Find where the given text appears and provide that cell's center as (X, Y) coordinate. 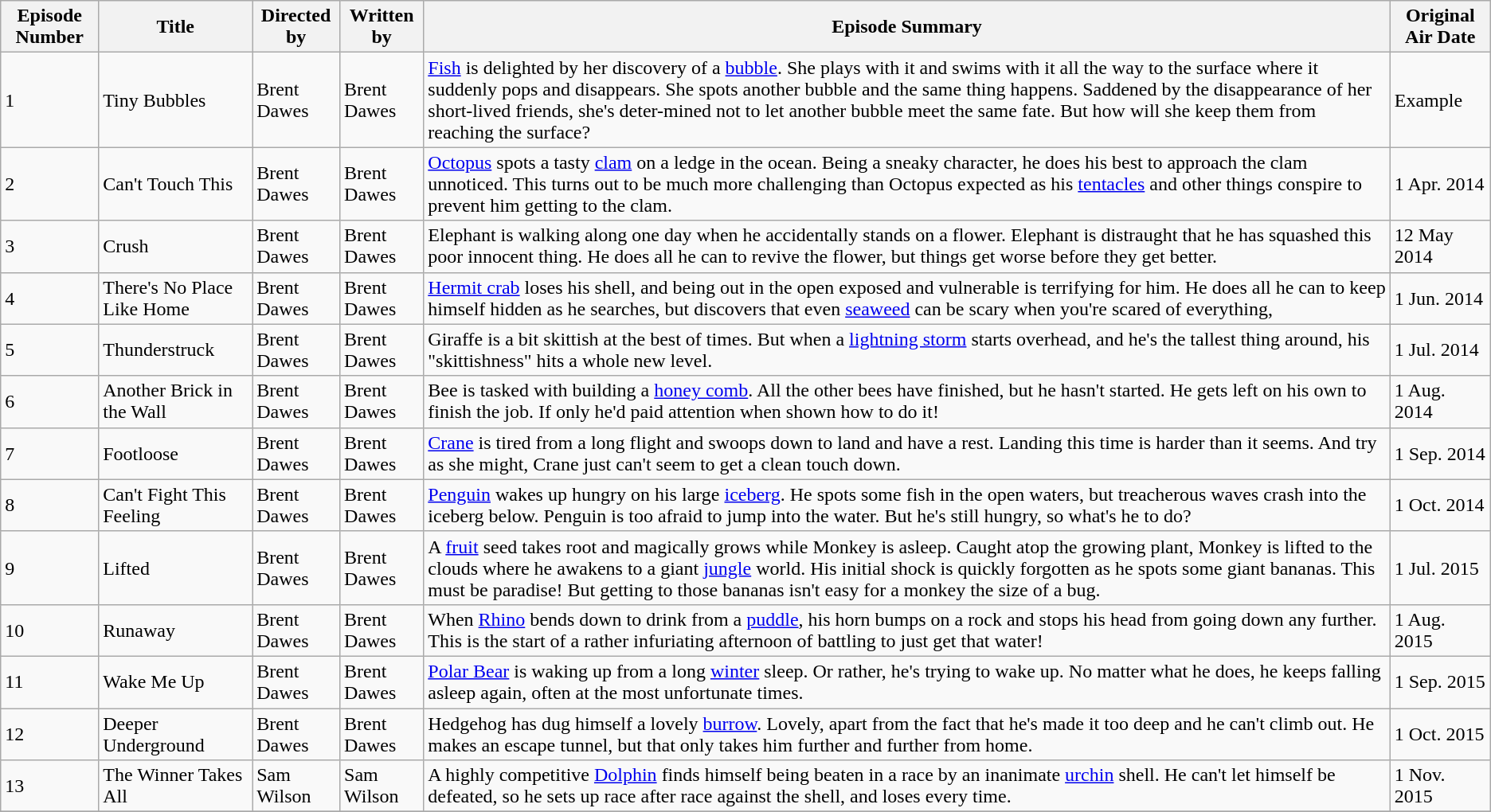
Tiny Bubbles (175, 100)
4 (49, 298)
1 Nov. 2015 (1440, 787)
Episode Summary (906, 27)
13 (49, 787)
There's No Place Like Home (175, 298)
Thunderstruck (175, 350)
Deeper Underground (175, 734)
1 Oct. 2014 (1440, 505)
Runaway (175, 630)
1 Jun. 2014 (1440, 298)
3 (49, 247)
Can't Touch This (175, 184)
Crush (175, 247)
1 Aug. 2015 (1440, 630)
12 May 2014 (1440, 247)
1 (49, 100)
Footloose (175, 454)
10 (49, 630)
11 (49, 681)
Can't Fight This Feeling (175, 505)
7 (49, 454)
8 (49, 505)
Example (1440, 100)
6 (49, 401)
1 Sep. 2015 (1440, 681)
9 (49, 568)
1 Apr. 2014 (1440, 184)
Directed by (296, 27)
Lifted (175, 568)
1 Sep. 2014 (1440, 454)
1 Oct. 2015 (1440, 734)
1 Jul. 2014 (1440, 350)
12 (49, 734)
Written by (382, 27)
Another Brick in the Wall (175, 401)
5 (49, 350)
1 Jul. 2015 (1440, 568)
Title (175, 27)
2 (49, 184)
Original Air Date (1440, 27)
Episode Number (49, 27)
1 Aug. 2014 (1440, 401)
The Winner Takes All (175, 787)
Wake Me Up (175, 681)
